Detect which cell encompasses the target text, then output its [x, y] center coordinate. 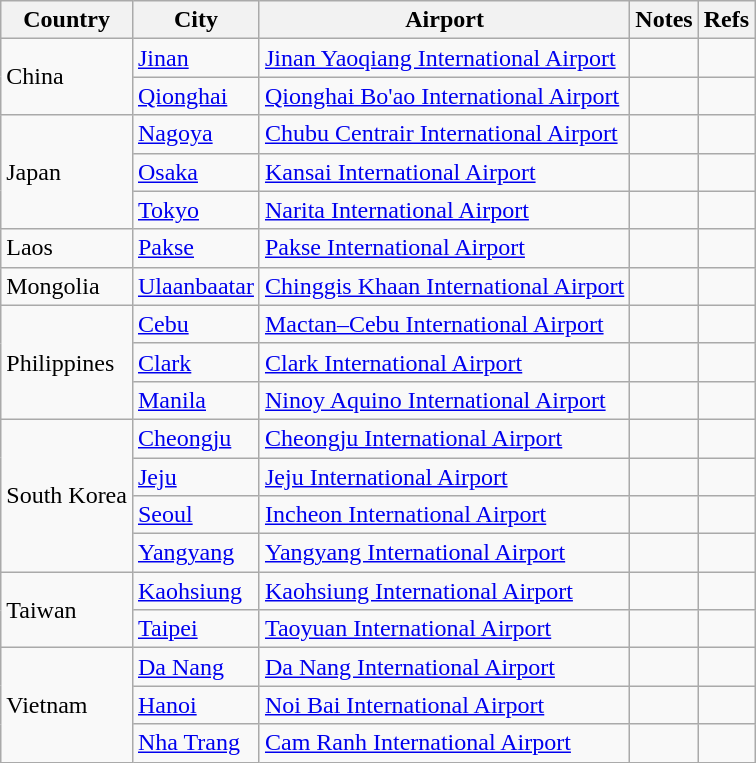
Airport [444, 20]
South Korea [67, 495]
Cheongju [196, 438]
Ninoy Aquino International Airport [444, 400]
Philippines [67, 362]
Japan [67, 172]
Narita International Airport [444, 210]
Kaohsiung [196, 591]
Cam Ranh International Airport [444, 743]
Taipei [196, 629]
Vietnam [67, 705]
Osaka [196, 172]
Mactan–Cebu International Airport [444, 324]
Laos [67, 248]
Jeju International Airport [444, 477]
Kaohsiung International Airport [444, 591]
Jinan [196, 58]
City [196, 20]
Da Nang International Airport [444, 667]
Clark [196, 362]
China [67, 77]
Mongolia [67, 286]
Pakse [196, 248]
Qionghai Bo'ao International Airport [444, 96]
Chubu Centrair International Airport [444, 134]
Refs [726, 20]
Notes [664, 20]
Cebu [196, 324]
Jinan Yaoqiang International Airport [444, 58]
Cheongju International Airport [444, 438]
Hanoi [196, 705]
Taoyuan International Airport [444, 629]
Jeju [196, 477]
Chinggis Khaan International Airport [444, 286]
Seoul [196, 515]
Qionghai [196, 96]
Da Nang [196, 667]
Country [67, 20]
Taiwan [67, 610]
Yangyang [196, 553]
Nha Trang [196, 743]
Ulaanbaatar [196, 286]
Incheon International Airport [444, 515]
Manila [196, 400]
Noi Bai International Airport [444, 705]
Pakse International Airport [444, 248]
Clark International Airport [444, 362]
Nagoya [196, 134]
Tokyo [196, 210]
Kansai International Airport [444, 172]
Yangyang International Airport [444, 553]
